Locate the cell with the specified text and output its (x, y) center coordinate. 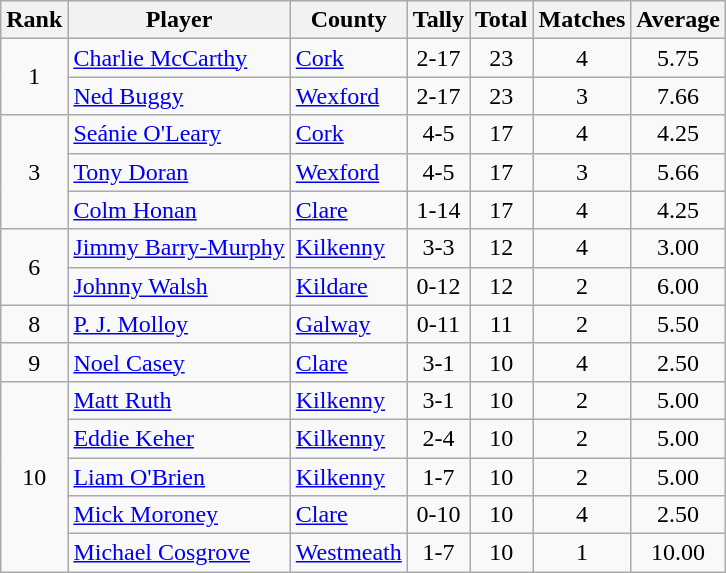
Noel Casey (179, 362)
2-4 (438, 438)
6.00 (678, 286)
County (348, 20)
5.75 (678, 58)
11 (502, 324)
5.66 (678, 172)
Tally (438, 20)
Jimmy Barry-Murphy (179, 248)
Seánie O'Leary (179, 134)
Kildare (348, 286)
1-14 (438, 210)
Player (179, 20)
Total (502, 20)
Average (678, 20)
Colm Honan (179, 210)
Eddie Keher (179, 438)
Galway (348, 324)
Johnny Walsh (179, 286)
Mick Moroney (179, 515)
3-3 (438, 248)
5.50 (678, 324)
Liam O'Brien (179, 477)
Michael Cosgrove (179, 553)
6 (34, 267)
Rank (34, 20)
0-12 (438, 286)
Matt Ruth (179, 400)
10.00 (678, 553)
0-11 (438, 324)
P. J. Molloy (179, 324)
Tony Doran (179, 172)
Charlie McCarthy (179, 58)
Ned Buggy (179, 96)
3.00 (678, 248)
9 (34, 362)
Westmeath (348, 553)
8 (34, 324)
Matches (582, 20)
7.66 (678, 96)
0-10 (438, 515)
